Provide the [X, Y] coordinate of the cell's center where the given text is located.  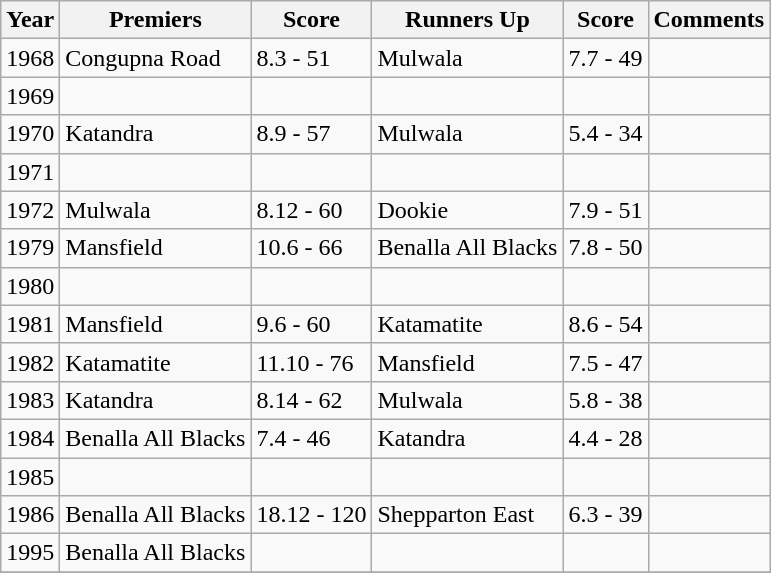
1980 [30, 286]
8.12 - 60 [312, 210]
1979 [30, 248]
Dookie [468, 210]
1981 [30, 324]
7.5 - 47 [606, 362]
4.4 - 28 [606, 438]
1970 [30, 134]
6.3 - 39 [606, 515]
1985 [30, 477]
8.3 - 51 [312, 58]
1972 [30, 210]
Comments [709, 20]
1968 [30, 58]
Congupna Road [156, 58]
7.7 - 49 [606, 58]
1983 [30, 400]
8.9 - 57 [312, 134]
9.6 - 60 [312, 324]
7.8 - 50 [606, 248]
8.6 - 54 [606, 324]
7.9 - 51 [606, 210]
5.4 - 34 [606, 134]
1971 [30, 172]
10.6 - 66 [312, 248]
1984 [30, 438]
1969 [30, 96]
5.8 - 38 [606, 400]
Runners Up [468, 20]
1986 [30, 515]
11.10 - 76 [312, 362]
18.12 - 120 [312, 515]
Year [30, 20]
1995 [30, 553]
8.14 - 62 [312, 400]
Shepparton East [468, 515]
7.4 - 46 [312, 438]
1982 [30, 362]
Premiers [156, 20]
